Scan for the cell matching the given text and deliver its (X, Y) coordinate at center. 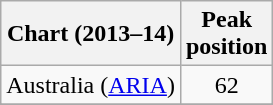
Australia (ARIA) (91, 85)
Chart (2013–14) (91, 34)
Peakposition (226, 34)
62 (226, 85)
